Output the (X, Y) coordinate of the center of the cell containing the given text.  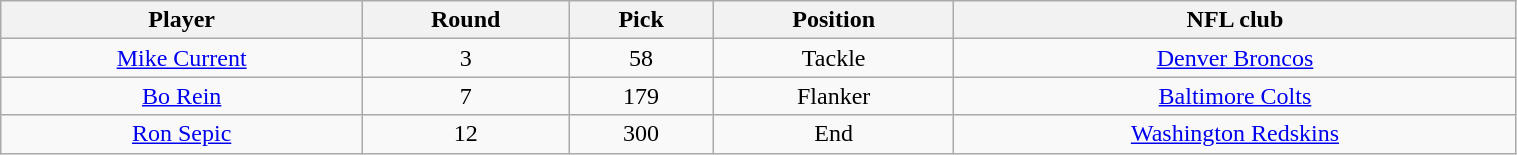
Flanker (833, 96)
Washington Redskins (1235, 134)
Player (182, 20)
3 (466, 58)
Baltimore Colts (1235, 96)
Pick (642, 20)
Denver Broncos (1235, 58)
Bo Rein (182, 96)
179 (642, 96)
12 (466, 134)
58 (642, 58)
300 (642, 134)
End (833, 134)
Position (833, 20)
Ron Sepic (182, 134)
Tackle (833, 58)
7 (466, 96)
Round (466, 20)
Mike Current (182, 58)
NFL club (1235, 20)
